Determine the [X, Y] coordinate at the center of the cell enclosing the given text.  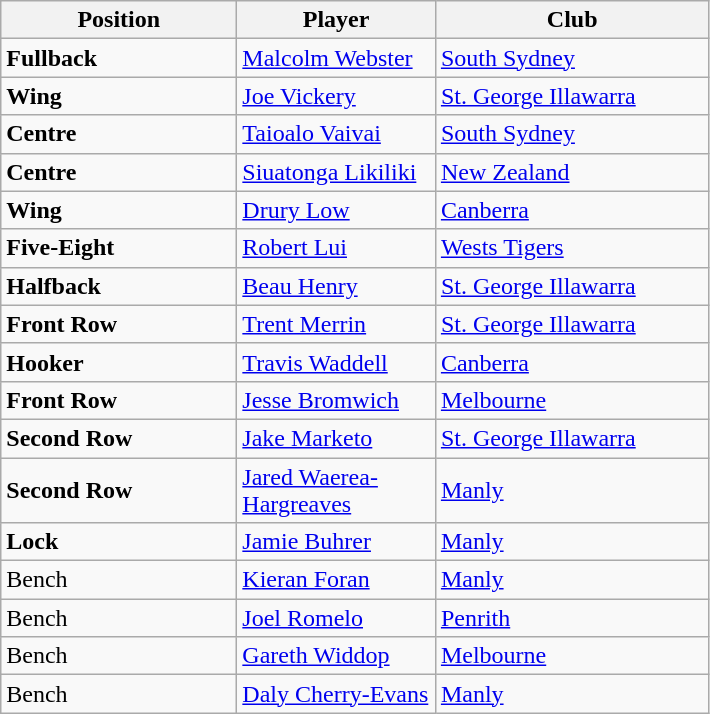
Gareth Widdop [336, 656]
Robert Lui [336, 248]
Daly Cherry-Evans [336, 694]
Drury Low [336, 210]
Siuatonga Likiliki [336, 172]
Travis Waddell [336, 362]
Beau Henry [336, 286]
Joel Romelo [336, 618]
Joe Vickery [336, 96]
Kieran Foran [336, 580]
Jared Waerea-Hargreaves [336, 490]
Taioalo Vaivai [336, 134]
Trent Merrin [336, 324]
Club [572, 20]
New Zealand [572, 172]
Jesse Bromwich [336, 400]
Penrith [572, 618]
Lock [119, 542]
Player [336, 20]
Jamie Buhrer [336, 542]
Five-Eight [119, 248]
Position [119, 20]
Halfback [119, 286]
Jake Marketo [336, 438]
Fullback [119, 58]
Wests Tigers [572, 248]
Hooker [119, 362]
Malcolm Webster [336, 58]
